Output the (X, Y) coordinate of the center of the cell containing the given text.  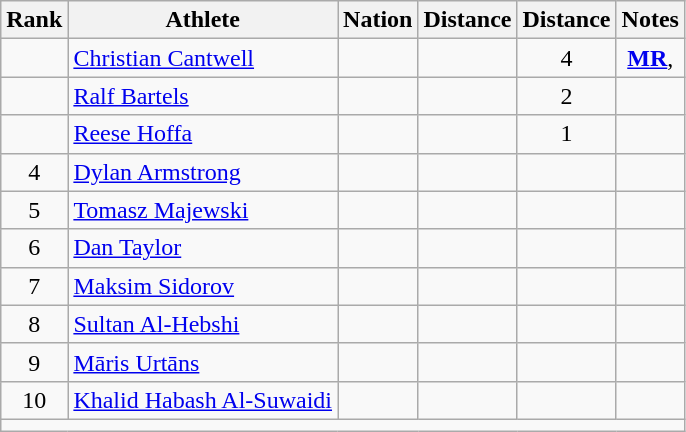
1 (566, 134)
Sultan Al-Hebshi (203, 324)
5 (34, 210)
Māris Urtāns (203, 362)
Rank (34, 20)
Notes (650, 20)
Nation (378, 20)
Dan Taylor (203, 248)
2 (566, 96)
Maksim Sidorov (203, 286)
8 (34, 324)
Khalid Habash Al-Suwaidi (203, 400)
Ralf Bartels (203, 96)
7 (34, 286)
MR, (650, 58)
Tomasz Majewski (203, 210)
6 (34, 248)
Athlete (203, 20)
Christian Cantwell (203, 58)
10 (34, 400)
9 (34, 362)
Reese Hoffa (203, 134)
Dylan Armstrong (203, 172)
